Scan for the cell matching the given text and deliver its [X, Y] coordinate at center. 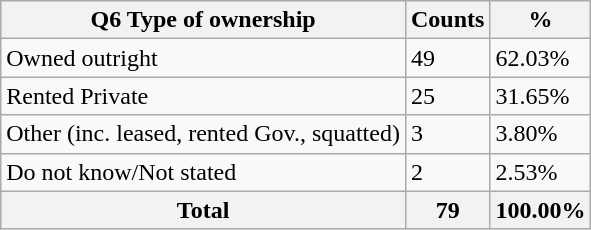
62.03% [540, 58]
2 [447, 172]
25 [447, 96]
Rented Private [204, 96]
Other (inc. leased, rented Gov., squatted) [204, 134]
3.80% [540, 134]
Counts [447, 20]
31.65% [540, 96]
2.53% [540, 172]
Total [204, 210]
49 [447, 58]
Q6 Type of ownership [204, 20]
Owned outright [204, 58]
3 [447, 134]
Do not know/Not stated [204, 172]
79 [447, 210]
% [540, 20]
100.00% [540, 210]
